Identify which cell holds the provided text, then report its [x, y] central coordinate. 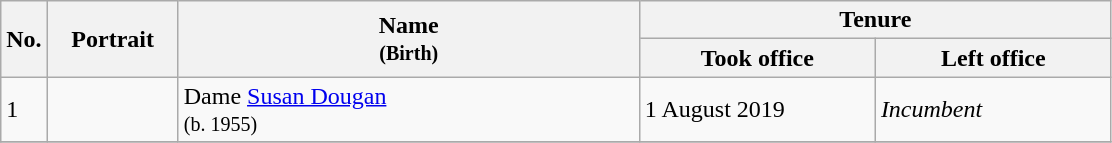
Left office [993, 58]
1 August 2019 [757, 110]
Portrait [112, 39]
Dame Susan Dougan(b. 1955) [408, 110]
Took office [757, 58]
Tenure [875, 20]
Incumbent [993, 110]
1 [24, 110]
Name(Birth) [408, 39]
No. [24, 39]
